Output the (x, y) coordinate of the center of the cell containing the given text.  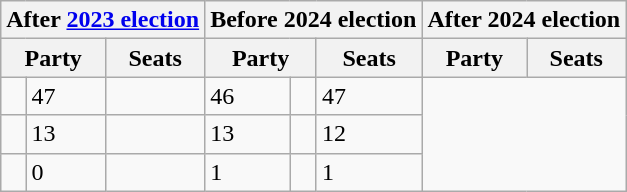
12 (368, 134)
0 (66, 172)
After 2024 election (524, 20)
46 (248, 96)
Before 2024 election (314, 20)
After 2023 election (103, 20)
